For the text-containing cell, return its midpoint in [x, y] coordinate format. 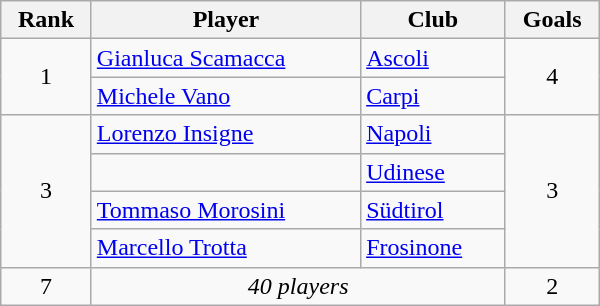
Südtirol [433, 210]
1 [46, 77]
2 [552, 286]
Ascoli [433, 58]
7 [46, 286]
Rank [46, 20]
Goals [552, 20]
Marcello Trotta [226, 248]
Tommaso Morosini [226, 210]
Player [226, 20]
Carpi [433, 96]
Club [433, 20]
Udinese [433, 172]
Napoli [433, 134]
4 [552, 77]
Lorenzo Insigne [226, 134]
Gianluca Scamacca [226, 58]
Frosinone [433, 248]
Michele Vano [226, 96]
40 players [298, 286]
